Determine the [x, y] coordinate at the center of the cell enclosing the given text.  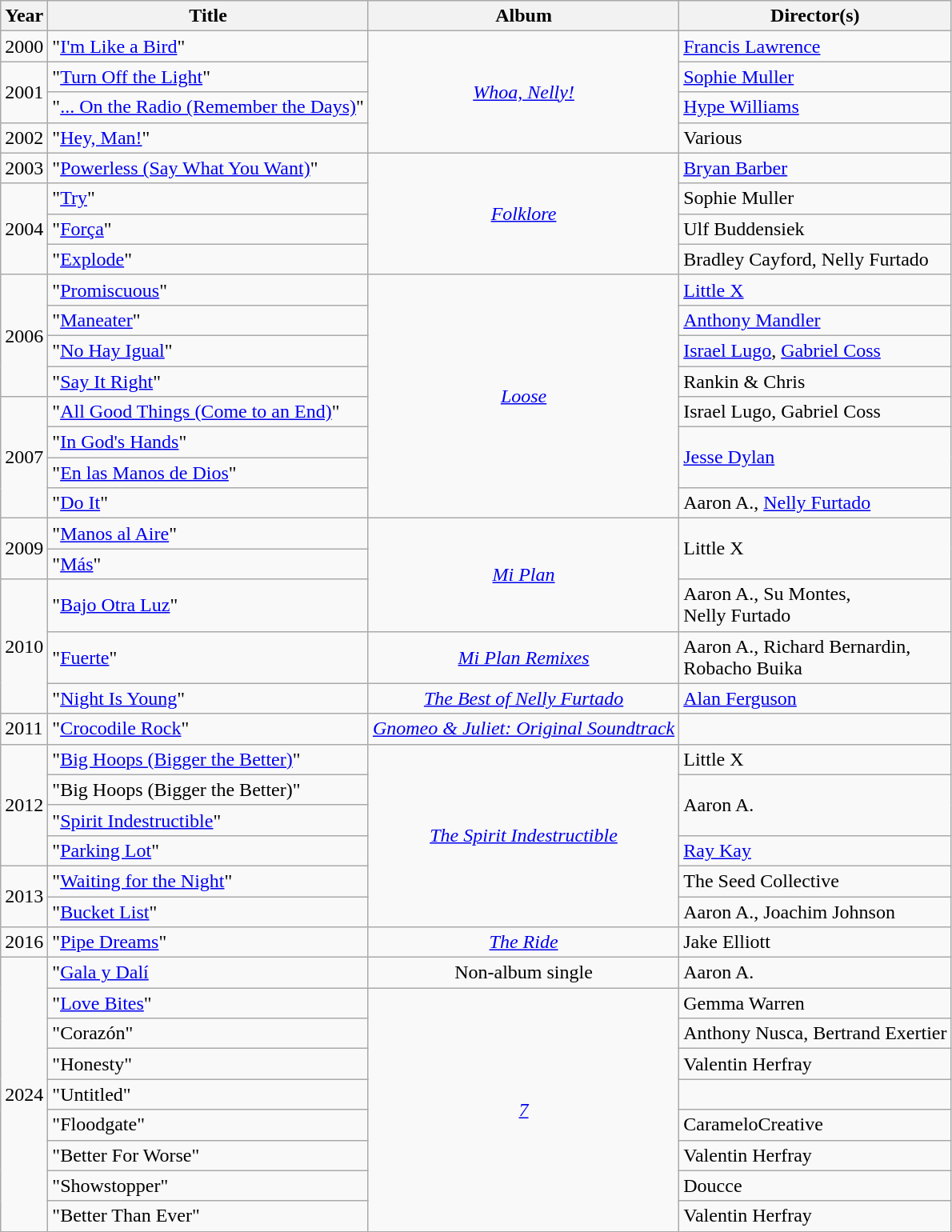
2006 [24, 335]
2007 [24, 458]
Anthony Mandler [815, 320]
"Pipe Dreams" [208, 942]
"Floodgate" [208, 1125]
2004 [24, 229]
"En las Manos de Dios" [208, 473]
Anthony Nusca, Bertrand Exertier [815, 1034]
Loose [523, 396]
Various [815, 138]
"I'm Like a Bird" [208, 46]
"... On the Radio (Remember the Days)" [208, 107]
Bradley Cayford, Nelly Furtado [815, 259]
Mi Plan Remixes [523, 658]
"Corazón" [208, 1034]
Francis Lawrence [815, 46]
"Say It Right" [208, 382]
"Gala y Dalí [208, 973]
"In God's Hands" [208, 442]
"Más" [208, 564]
"Spirit Indestructible" [208, 820]
2024 [24, 1094]
"Night Is Young" [208, 698]
"Love Bites" [208, 1003]
2002 [24, 138]
Aaron A., Joachim Johnson [815, 911]
Aaron A., Nelly Furtado [815, 503]
Gnomeo & Juliet: Original Soundtrack [523, 729]
The Ride [523, 942]
Year [24, 16]
"Showstopper" [208, 1186]
Aaron A., Su Montes, Nelly Furtado [815, 605]
"Bucket List" [208, 911]
"Try" [208, 198]
"No Hay Igual" [208, 350]
2013 [24, 896]
2012 [24, 805]
Title [208, 16]
Mi Plan [523, 574]
Ulf Buddensiek [815, 229]
Jesse Dylan [815, 458]
"Honesty" [208, 1064]
The Spirit Indestructible [523, 835]
"Powerless (Say What You Want)" [208, 168]
Aaron A., Richard Bernardin, Robacho Buika [815, 658]
7 [523, 1110]
Bryan Barber [815, 168]
Director(s) [815, 16]
CarameloCreative [815, 1125]
"Better For Worse" [208, 1155]
2003 [24, 168]
"Waiting for the Night" [208, 881]
Hype Williams [815, 107]
"Maneater" [208, 320]
2016 [24, 942]
"Explode" [208, 259]
The Best of Nelly Furtado [523, 698]
"Parking Lot" [208, 850]
"Do It" [208, 503]
2009 [24, 549]
"Turn Off the Light" [208, 77]
"Manos al Aire" [208, 534]
"Fuerte" [208, 658]
Album [523, 16]
2000 [24, 46]
"Hey, Man!" [208, 138]
Whoa, Nelly! [523, 92]
Non-album single [523, 973]
2011 [24, 729]
"Bajo Otra Luz" [208, 605]
Folklore [523, 214]
2010 [24, 646]
"Promiscuous" [208, 290]
Alan Ferguson [815, 698]
"Untitled" [208, 1094]
"Crocodile Rock" [208, 729]
Gemma Warren [815, 1003]
Jake Elliott [815, 942]
"Força" [208, 229]
Doucce [815, 1186]
The Seed Collective [815, 881]
Ray Kay [815, 850]
"Better Than Ever" [208, 1216]
Rankin & Chris [815, 382]
2001 [24, 92]
"All Good Things (Come to an End)" [208, 412]
